Extract the (x, y) coordinate from the center of the cell holding the provided text.  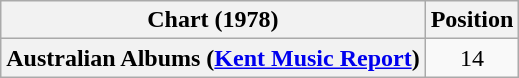
Australian Albums (Kent Music Report) (213, 58)
14 (472, 58)
Position (472, 20)
Chart (1978) (213, 20)
